Return the [X, Y] coordinate for the center point of the cell that contains the specified text.  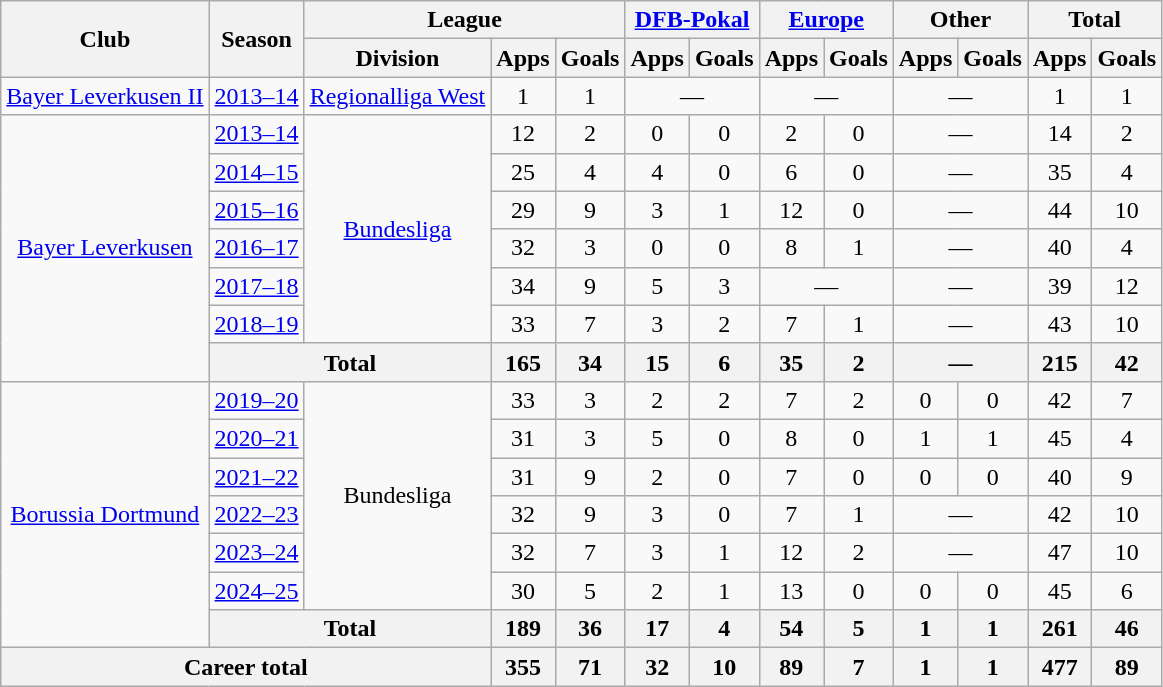
71 [590, 667]
Career total [246, 667]
2017–18 [256, 286]
2023–24 [256, 553]
39 [1060, 286]
Europe [826, 20]
14 [1060, 134]
2019–20 [256, 400]
261 [1060, 629]
44 [1060, 210]
Season [256, 39]
165 [523, 362]
2020–21 [256, 438]
2016–17 [256, 248]
25 [523, 172]
215 [1060, 362]
League [464, 20]
2021–22 [256, 477]
29 [523, 210]
46 [1127, 629]
477 [1060, 667]
2014–15 [256, 172]
Regionalliga West [398, 96]
Club [105, 39]
2024–25 [256, 591]
2018–19 [256, 324]
43 [1060, 324]
2022–23 [256, 515]
47 [1060, 553]
15 [657, 362]
355 [523, 667]
17 [657, 629]
54 [791, 629]
Bayer Leverkusen II [105, 96]
13 [791, 591]
Borussia Dortmund [105, 514]
2015–16 [256, 210]
Other [960, 20]
189 [523, 629]
Division [398, 58]
DFB-Pokal [692, 20]
30 [523, 591]
Bayer Leverkusen [105, 248]
36 [590, 629]
